Scan for the cell matching the given text and deliver its [x, y] coordinate at center. 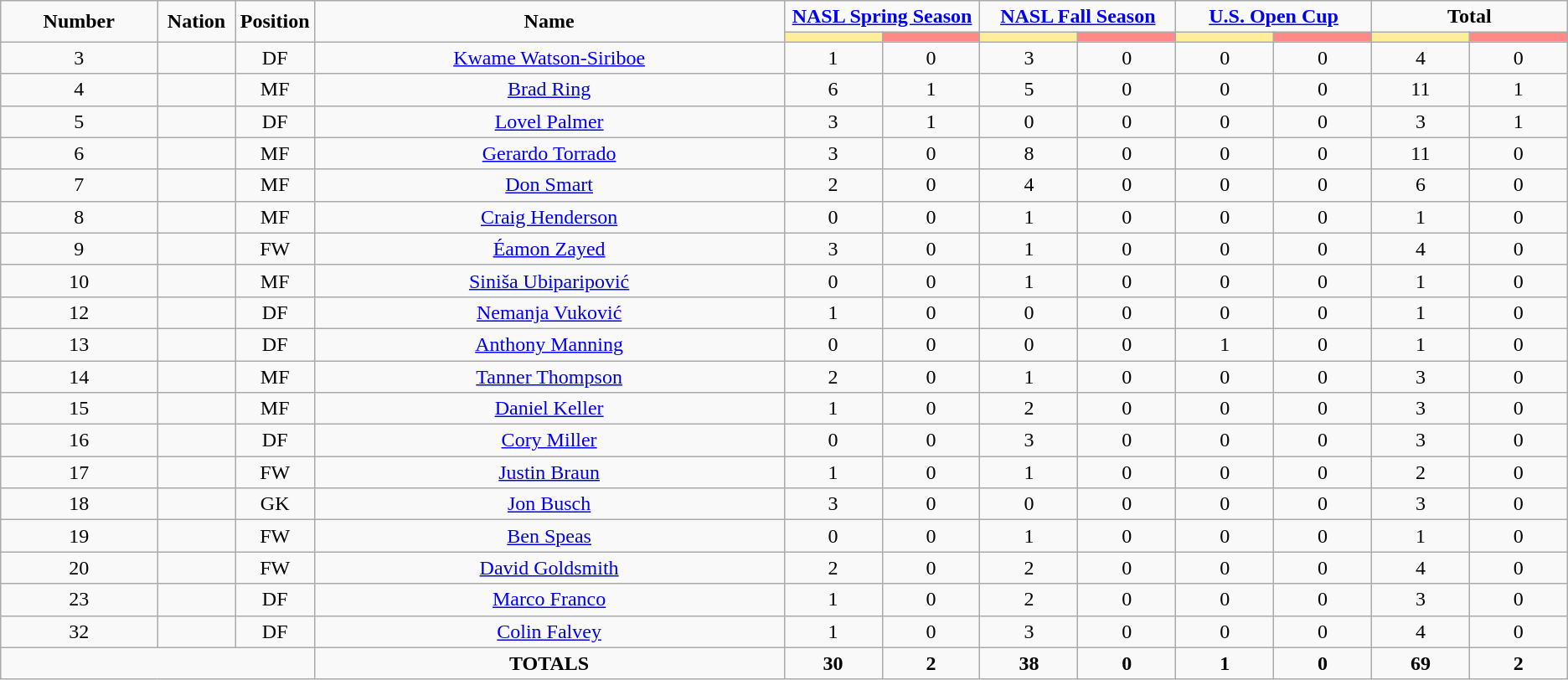
Tanner Thompson [549, 376]
David Goldsmith [549, 568]
32 [79, 631]
NASL Spring Season [882, 17]
Cory Miller [549, 440]
Éamon Zayed [549, 249]
20 [79, 568]
Colin Falvey [549, 631]
Total [1469, 17]
U.S. Open Cup [1274, 17]
17 [79, 472]
10 [79, 281]
9 [79, 249]
Justin Braun [549, 472]
Marco Franco [549, 600]
16 [79, 440]
Kwame Watson-Siriboe [549, 58]
19 [79, 536]
Position [275, 22]
7 [79, 185]
Siniša Ubiparipović [549, 281]
Don Smart [549, 185]
Daniel Keller [549, 409]
Nation [197, 22]
30 [833, 663]
Nemanja Vuković [549, 312]
Lovel Palmer [549, 121]
Anthony Manning [549, 344]
14 [79, 376]
18 [79, 504]
Gerardo Torrado [549, 153]
12 [79, 312]
Craig Henderson [549, 217]
69 [1421, 663]
Name [549, 22]
GK [275, 504]
38 [1029, 663]
NASL Fall Season [1078, 17]
Jon Busch [549, 504]
Number [79, 22]
Brad Ring [549, 90]
15 [79, 409]
23 [79, 600]
13 [79, 344]
TOTALS [549, 663]
Ben Speas [549, 536]
